Pinpoint the cell where the given text exists, returning its [x, y] midpoint coordinate. 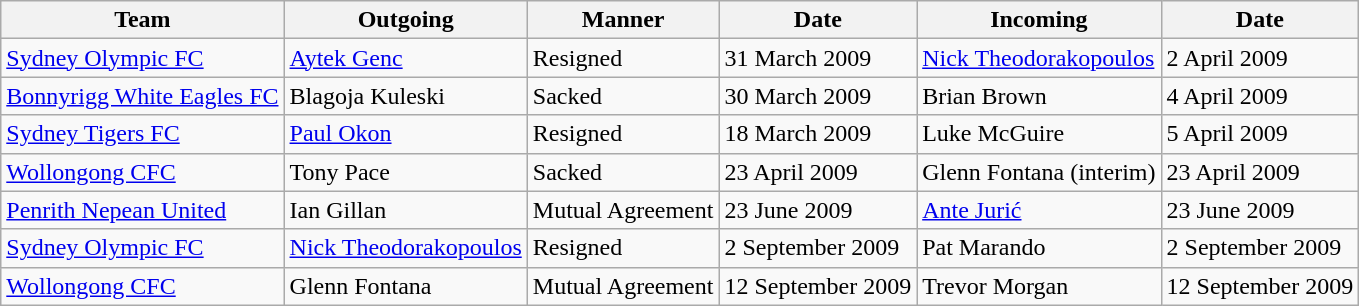
18 March 2009 [818, 134]
Manner [623, 20]
Trevor Morgan [1039, 286]
5 April 2009 [1260, 134]
Brian Brown [1039, 96]
Tony Pace [406, 172]
Team [142, 20]
31 March 2009 [818, 58]
Pat Marando [1039, 248]
Glenn Fontana [406, 286]
Aytek Genc [406, 58]
4 April 2009 [1260, 96]
Paul Okon [406, 134]
Ian Gillan [406, 210]
Luke McGuire [1039, 134]
2 April 2009 [1260, 58]
Glenn Fontana (interim) [1039, 172]
Ante Jurić [1039, 210]
Blagoja Kuleski [406, 96]
Incoming [1039, 20]
Outgoing [406, 20]
30 March 2009 [818, 96]
Penrith Nepean United [142, 210]
Bonnyrigg White Eagles FC [142, 96]
Sydney Tigers FC [142, 134]
